Determine the [x, y] coordinate at the center of the cell enclosing the given text.  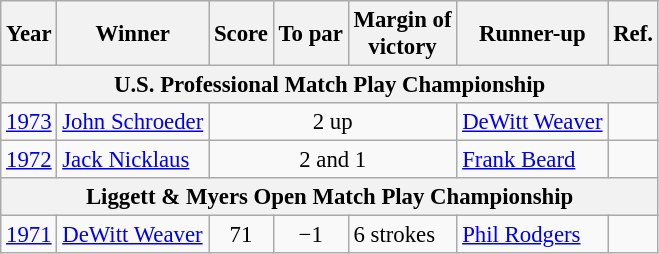
Frank Beard [532, 160]
Winner [133, 34]
Phil Rodgers [532, 235]
1971 [29, 235]
1972 [29, 160]
71 [242, 235]
Year [29, 34]
Runner-up [532, 34]
2 and 1 [333, 160]
6 strokes [402, 235]
Ref. [634, 34]
2 up [333, 122]
Score [242, 34]
Liggett & Myers Open Match Play Championship [330, 197]
Margin ofvictory [402, 34]
Jack Nicklaus [133, 160]
John Schroeder [133, 122]
To par [310, 34]
U.S. Professional Match Play Championship [330, 85]
−1 [310, 235]
1973 [29, 122]
